Extract the (x, y) coordinate from the center of the cell holding the provided text.  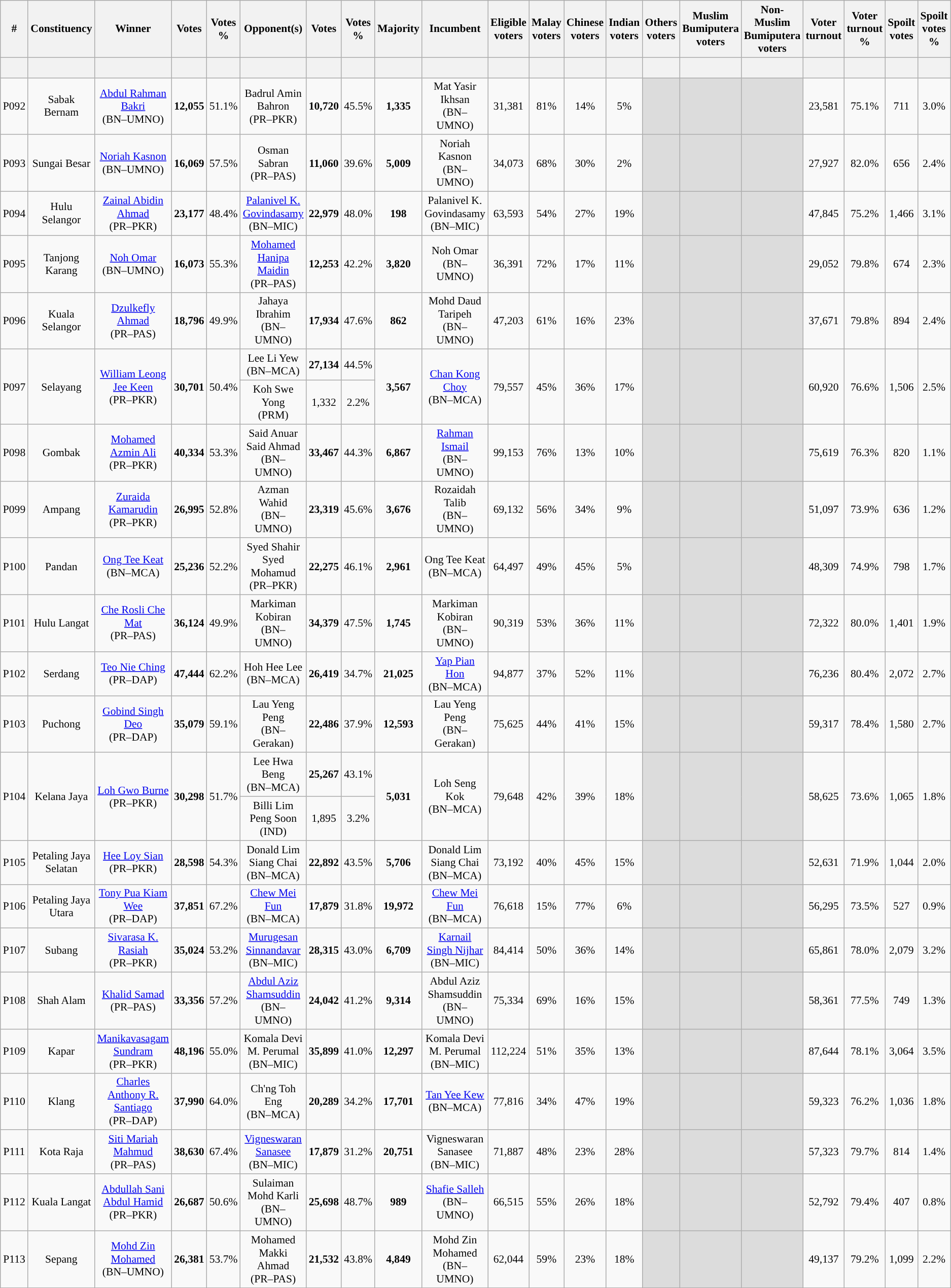
59,317 (824, 724)
43.5% (358, 862)
69,132 (508, 509)
37,671 (824, 321)
28% (624, 1153)
45.6% (358, 509)
P093 (14, 163)
66,515 (508, 1202)
76,236 (824, 674)
P113 (14, 1259)
64,497 (508, 567)
11,060 (324, 163)
1.7% (934, 567)
47,444 (189, 674)
52% (585, 674)
Voter turnout (824, 29)
Puchong (61, 724)
1.3% (934, 1001)
72,322 (824, 623)
58,361 (824, 1001)
1,466 (901, 214)
820 (901, 452)
12,297 (399, 1051)
31.2% (358, 1153)
27,134 (324, 365)
79,648 (508, 796)
1,895 (324, 819)
814 (901, 1153)
Eligible voters (508, 29)
12,055 (189, 106)
79.2% (864, 1259)
17,934 (324, 321)
16,069 (189, 163)
50% (547, 951)
33,356 (189, 1001)
Hulu Langat (61, 623)
P092 (14, 106)
94,877 (508, 674)
37% (547, 674)
5,706 (399, 862)
35,079 (189, 724)
P098 (14, 452)
45.5% (358, 106)
43.1% (358, 775)
67.4% (224, 1153)
80.4% (864, 674)
2.5% (934, 387)
894 (901, 321)
Voter turnout % (864, 29)
P105 (14, 862)
54.3% (224, 862)
798 (901, 567)
49% (547, 567)
27% (585, 214)
44.5% (358, 365)
P096 (14, 321)
73.5% (864, 906)
Rozaidah Talib(BN–UMNO) (455, 509)
Abdullah Sani Abdul Hamid(PR–PKR) (133, 1202)
24,042 (324, 1001)
2.3% (934, 264)
76.6% (864, 387)
407 (901, 1202)
1,036 (901, 1101)
Chan Kong Choy(BN–MCA) (455, 387)
Mohamed Hanipa Maidin(PR–PAS) (273, 264)
Spoilt votes % (934, 29)
Shafie Salleh(BN–UMNO) (455, 1202)
23,319 (324, 509)
54% (547, 214)
Mat Yasir Ikhsan(BN–UMNO) (455, 106)
35,024 (189, 951)
0.9% (934, 906)
58,625 (824, 796)
55.3% (224, 264)
Badrul Amin Bahron(PR–PKR) (273, 106)
43.0% (358, 951)
48.4% (224, 214)
749 (901, 1001)
34.2% (358, 1101)
22,486 (324, 724)
56% (547, 509)
12,253 (324, 264)
Selayang (61, 387)
51,097 (824, 509)
42.2% (358, 264)
78.4% (864, 724)
Sabak Bernam (61, 106)
Hoh Hee Lee(BN–MCA) (273, 674)
Ch'ng Toh Eng(BN–MCA) (273, 1101)
P100 (14, 567)
Others voters (661, 29)
65,861 (824, 951)
48% (547, 1153)
27,927 (824, 163)
Loh Gwo Burne(PR–PKR) (133, 796)
26,419 (324, 674)
23,581 (824, 106)
73.9% (864, 509)
38,630 (189, 1153)
68% (547, 163)
74.9% (864, 567)
6,709 (399, 951)
48.0% (358, 214)
42% (547, 796)
Sungai Besar (61, 163)
63,593 (508, 214)
22,275 (324, 567)
37,851 (189, 906)
57.5% (224, 163)
79,557 (508, 387)
75,334 (508, 1001)
75.1% (864, 106)
Mohamed Azmin Ali(PR–PKR) (133, 452)
84,414 (508, 951)
22,979 (324, 214)
Sulaiman Mohd Karli(BN–UMNO) (273, 1202)
2.0% (934, 862)
10% (624, 452)
Charles Anthony R. Santiago(PR–DAP) (133, 1101)
1.2% (934, 509)
P108 (14, 1001)
Majority (399, 29)
Petaling Jaya Selatan (61, 862)
1.9% (934, 623)
56,295 (824, 906)
50.6% (224, 1202)
87,644 (824, 1051)
527 (901, 906)
989 (399, 1202)
P103 (14, 724)
Dzulkefly Ahmad(PR–PAS) (133, 321)
23,177 (189, 214)
25,236 (189, 567)
39% (585, 796)
47.6% (358, 321)
52.2% (224, 567)
Kuala Selangor (61, 321)
Zainal Abidin Ahmad(PR–PKR) (133, 214)
P101 (14, 623)
3.1% (934, 214)
Mohamed Makki Ahmad(PR–PAS) (273, 1259)
Murugesan Sinnandavar(BN–MIC) (273, 951)
Karnail Singh Nijhar(BN–MIC) (455, 951)
47% (585, 1101)
20,289 (324, 1101)
1,332 (324, 403)
Hee Loy Sian(PR–PKR) (133, 862)
Manikavasagam Sundram(PR–PKR) (133, 1051)
3,676 (399, 509)
35,899 (324, 1051)
674 (901, 264)
656 (901, 163)
862 (399, 321)
79.7% (864, 1153)
Muslim Bumiputera voters (711, 29)
16,073 (189, 264)
Kuala Langat (61, 1202)
31,381 (508, 106)
P102 (14, 674)
3,064 (901, 1051)
3,820 (399, 264)
Tony Pua Kiam Wee(PR–DAP) (133, 906)
76% (547, 452)
99,153 (508, 452)
28,315 (324, 951)
Klang (61, 1101)
P109 (14, 1051)
47.5% (358, 623)
Gobind Singh Deo(PR–DAP) (133, 724)
1.4% (934, 1153)
18,796 (189, 321)
71,887 (508, 1153)
5,009 (399, 163)
51% (547, 1051)
55.0% (224, 1051)
48,309 (824, 567)
6,867 (399, 452)
Teo Nie Ching(PR–DAP) (133, 674)
P094 (14, 214)
1,044 (901, 862)
71.9% (864, 862)
1,401 (901, 623)
1,580 (901, 724)
Rahman Ismail(BN–UMNO) (455, 452)
Non-Muslim Bumiputera voters (772, 29)
61% (547, 321)
Siti Mariah Mahmud(PR–PAS) (133, 1153)
59,323 (824, 1101)
72% (547, 264)
48.7% (358, 1202)
Kota Raja (61, 1153)
36,124 (189, 623)
Kapar (61, 1051)
48,196 (189, 1051)
37,990 (189, 1101)
52,631 (824, 862)
73,192 (508, 862)
36,391 (508, 264)
51.1% (224, 106)
34,073 (508, 163)
1.1% (934, 452)
21,025 (399, 674)
77% (585, 906)
Lee Hwa Beng(BN–MCA) (273, 775)
55% (547, 1202)
40% (547, 862)
81% (547, 106)
198 (399, 214)
57,323 (824, 1153)
79.4% (864, 1202)
51.7% (224, 796)
Osman Sabran(PR–PAS) (273, 163)
2,072 (901, 674)
30,701 (189, 387)
26,381 (189, 1259)
3.0% (934, 106)
76.3% (864, 452)
69% (547, 1001)
53.3% (224, 452)
Petaling Jaya Utara (61, 906)
P111 (14, 1153)
Loh Seng Kok(BN–MCA) (455, 796)
77,816 (508, 1101)
90,319 (508, 623)
9% (624, 509)
112,224 (508, 1051)
41% (585, 724)
Malay voters (547, 29)
29,052 (824, 264)
41.2% (358, 1001)
30% (585, 163)
Billi Lim Peng Soon(IND) (273, 819)
Azman Wahid(BN–UMNO) (273, 509)
636 (901, 509)
P110 (14, 1101)
Gombak (61, 452)
53.2% (224, 951)
William Leong Jee Keen(PR–PKR) (133, 387)
5,031 (399, 796)
Indian voters (624, 29)
62,044 (508, 1259)
20,751 (399, 1153)
47,845 (824, 214)
22,892 (324, 862)
33,467 (324, 452)
67.2% (224, 906)
Winner (133, 29)
711 (901, 106)
59% (547, 1259)
Syed Shahir Syed Mohamud(PR–PKR) (273, 567)
Kelana Jaya (61, 796)
Abdul Rahman Bakri(BN–UMNO) (133, 106)
77.5% (864, 1001)
75,625 (508, 724)
Mohd Daud Taripeh(BN–UMNO) (455, 321)
Sivarasa K. Rasiah(PR–PKR) (133, 951)
P099 (14, 509)
78.1% (864, 1051)
3,567 (399, 387)
34.7% (358, 674)
P097 (14, 387)
52.8% (224, 509)
75.2% (864, 214)
41.0% (358, 1051)
2% (624, 163)
76,618 (508, 906)
12,593 (399, 724)
25,698 (324, 1202)
21,532 (324, 1259)
26% (585, 1202)
76.2% (864, 1101)
Incumbent (455, 29)
Spoilt votes (901, 29)
P107 (14, 951)
26,995 (189, 509)
17,701 (399, 1101)
47,203 (508, 321)
73.6% (864, 796)
9,314 (399, 1001)
Pandan (61, 567)
Opponent(s) (273, 29)
Said Anuar Said Ahmad(BN–UMNO) (273, 452)
2,961 (399, 567)
Shah Alam (61, 1001)
1,335 (399, 106)
52,792 (824, 1202)
2,079 (901, 951)
10,720 (324, 106)
60,920 (824, 387)
53% (547, 623)
1,745 (399, 623)
43.8% (358, 1259)
Hulu Selangor (61, 214)
Yap Pian Hon(BN–MCA) (455, 674)
25,267 (324, 775)
57.2% (224, 1001)
Khalid Samad(PR–PAS) (133, 1001)
75,619 (824, 452)
Ampang (61, 509)
26,687 (189, 1202)
44.3% (358, 452)
P112 (14, 1202)
46.1% (358, 567)
62.2% (224, 674)
50.4% (224, 387)
40,334 (189, 452)
P095 (14, 264)
1,506 (901, 387)
Chinese voters (585, 29)
Lee Li Yew(BN–MCA) (273, 365)
78.0% (864, 951)
30,298 (189, 796)
1,099 (901, 1259)
49,137 (824, 1259)
1,065 (901, 796)
64.0% (224, 1101)
44% (547, 724)
Sepang (61, 1259)
Serdang (61, 674)
Tanjong Karang (61, 264)
34,379 (324, 623)
19,972 (399, 906)
Jahaya Ibrahim(BN–UMNO) (273, 321)
Koh Swe Yong(PRM) (273, 403)
82.0% (864, 163)
59.1% (224, 724)
53.7% (224, 1259)
6% (624, 906)
# (14, 29)
P104 (14, 796)
Subang (61, 951)
Constituency (61, 29)
Tan Yee Kew(BN–MCA) (455, 1101)
4,849 (399, 1259)
37.9% (358, 724)
31.8% (358, 906)
0.8% (934, 1202)
80.0% (864, 623)
3.5% (934, 1051)
39.6% (358, 163)
Che Rosli Che Mat(PR–PAS) (133, 623)
Zuraida Kamarudin(PR–PKR) (133, 509)
35% (585, 1051)
P106 (14, 906)
28,598 (189, 862)
